Provide the (X, Y) coordinate of the cell's center where the given text is located.  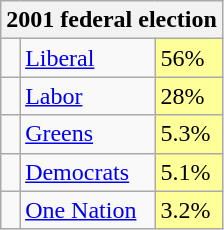
Greens (88, 134)
28% (189, 96)
Liberal (88, 58)
3.2% (189, 210)
5.3% (189, 134)
56% (189, 58)
Labor (88, 96)
2001 federal election (112, 20)
5.1% (189, 172)
One Nation (88, 210)
Democrats (88, 172)
